Locate the cell with the specified text and output its (x, y) center coordinate. 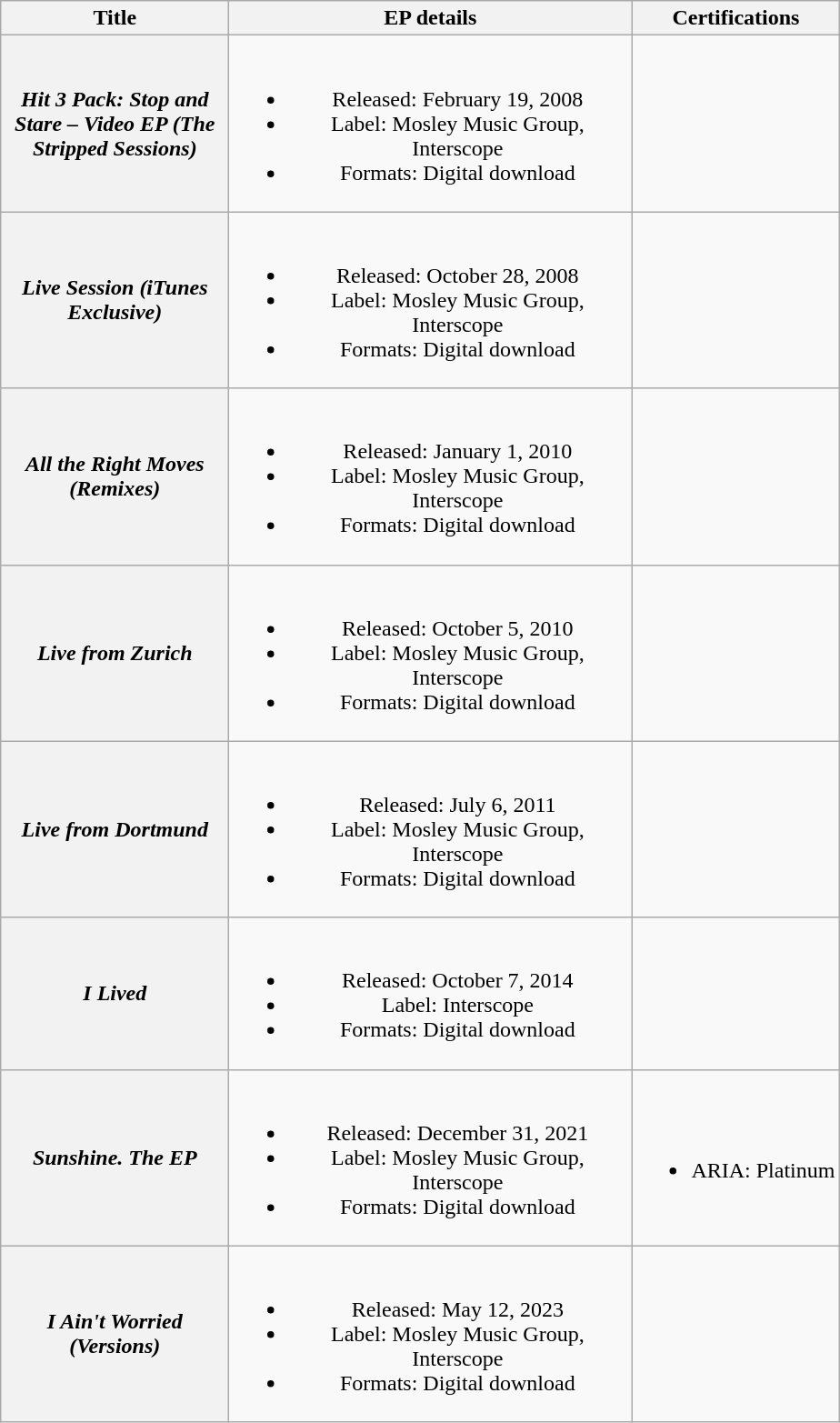
Released: December 31, 2021Label: Mosley Music Group, InterscopeFormats: Digital download (431, 1157)
I Lived (115, 993)
Live Session (iTunes Exclusive) (115, 300)
EP details (431, 18)
All the Right Moves (Remixes) (115, 476)
Released: January 1, 2010Label: Mosley Music Group, InterscopeFormats: Digital download (431, 476)
Sunshine. The EP (115, 1157)
I Ain't Worried (Versions) (115, 1334)
Released: October 5, 2010Label: Mosley Music Group, InterscopeFormats: Digital download (431, 653)
Released: October 7, 2014Label: InterscopeFormats: Digital download (431, 993)
Released: July 6, 2011Label: Mosley Music Group, InterscopeFormats: Digital download (431, 829)
Live from Dortmund (115, 829)
Title (115, 18)
Released: October 28, 2008Label: Mosley Music Group, InterscopeFormats: Digital download (431, 300)
Released: May 12, 2023Label: Mosley Music Group, InterscopeFormats: Digital download (431, 1334)
Live from Zurich (115, 653)
Certifications (736, 18)
ARIA: Platinum (736, 1157)
Released: February 19, 2008Label: Mosley Music Group, InterscopeFormats: Digital download (431, 124)
Hit 3 Pack: Stop and Stare – Video EP (The Stripped Sessions) (115, 124)
